From the cell containing the given text, extract its center point as [x, y] coordinate. 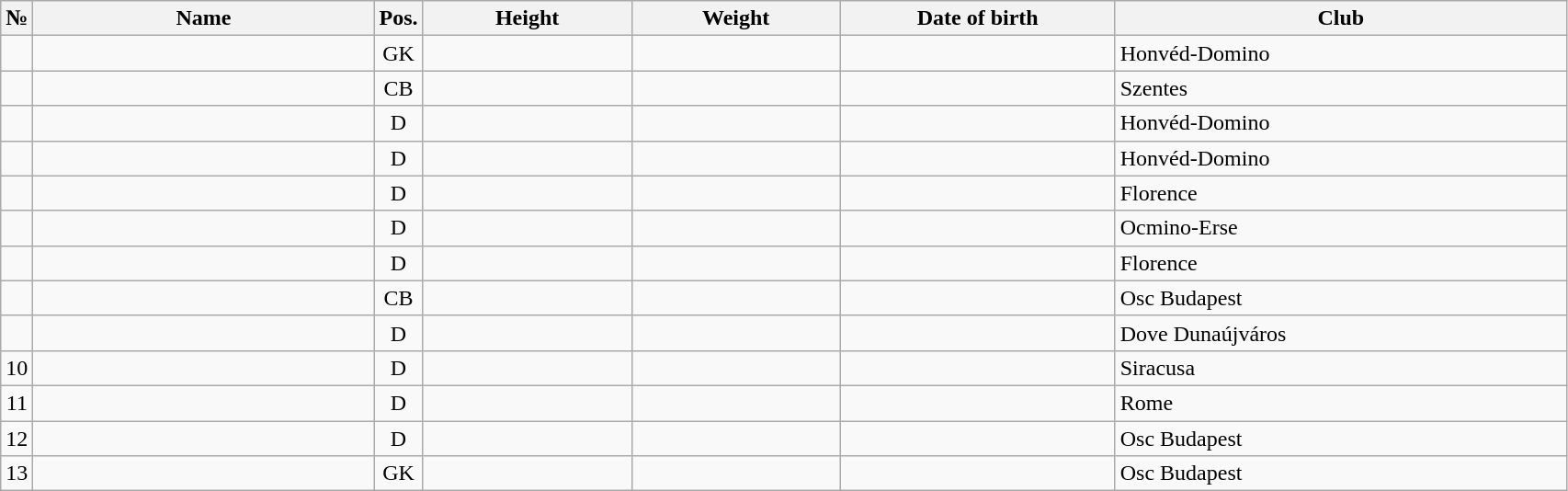
Date of birth [978, 18]
Club [1340, 18]
Dove Dunaújváros [1340, 333]
Rome [1340, 403]
Szentes [1340, 88]
13 [17, 474]
12 [17, 439]
Ocmino-Erse [1340, 228]
Name [204, 18]
Weight [735, 18]
Pos. [399, 18]
№ [17, 18]
11 [17, 403]
Siracusa [1340, 368]
Height [528, 18]
10 [17, 368]
